From the cell containing the given text, extract its center point as (X, Y) coordinate. 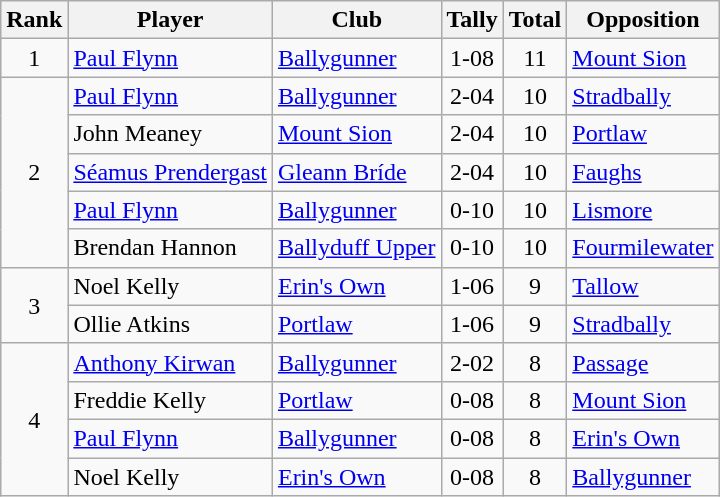
Rank (34, 20)
Player (170, 20)
4 (34, 419)
11 (535, 58)
Tally (472, 20)
3 (34, 305)
Anthony Kirwan (170, 362)
Ollie Atkins (170, 324)
Opposition (643, 20)
Séamus Prendergast (170, 172)
2-02 (472, 362)
Tallow (643, 286)
Club (356, 20)
John Meaney (170, 134)
Freddie Kelly (170, 400)
Faughs (643, 172)
Passage (643, 362)
Total (535, 20)
Ballyduff Upper (356, 248)
Brendan Hannon (170, 248)
1-08 (472, 58)
Gleann Bríde (356, 172)
2 (34, 172)
Lismore (643, 210)
1 (34, 58)
Fourmilewater (643, 248)
